Detect which cell encompasses the target text, then output its (x, y) center coordinate. 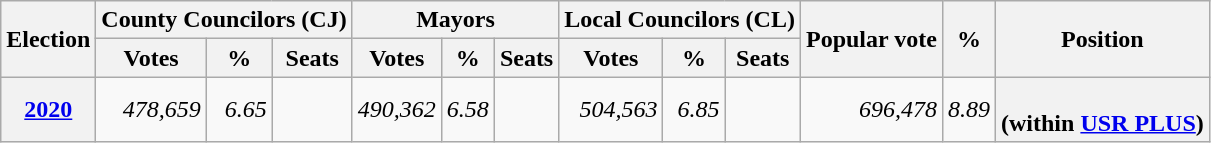
6.58 (468, 110)
8.89 (968, 110)
Election (48, 39)
478,659 (152, 110)
696,478 (871, 110)
504,563 (611, 110)
Position (1103, 39)
Mayors (456, 20)
(within USR PLUS) (1103, 110)
6.65 (239, 110)
Local Councilors (CL) (680, 20)
County Councilors (CJ) (224, 20)
Popular vote (871, 39)
490,362 (396, 110)
6.85 (694, 110)
2020 (48, 110)
